Return the (X, Y) coordinate for the center point of the cell that contains the specified text.  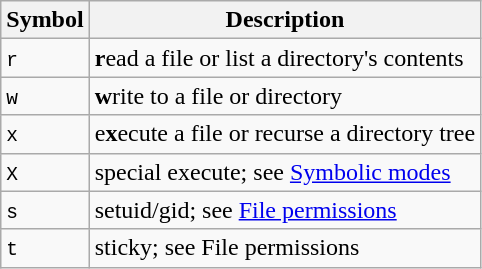
write to a file or directory (285, 96)
special execute; see Symbolic modes (285, 172)
read a file or list a directory's contents (285, 58)
w (45, 96)
sticky; see File permissions (285, 248)
setuid/gid; see File permissions (285, 210)
s (45, 210)
r (45, 58)
execute a file or recurse a directory tree (285, 134)
t (45, 248)
X (45, 172)
x (45, 134)
Symbol (45, 20)
Description (285, 20)
